Find where the given text appears and provide that cell's center as [x, y] coordinate. 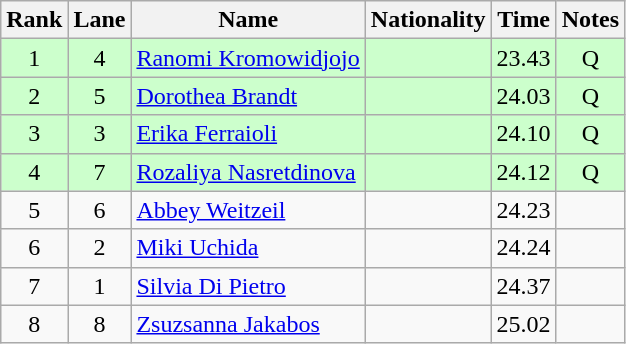
Name [248, 20]
Time [524, 20]
24.03 [524, 96]
Notes [590, 20]
Lane [100, 20]
Erika Ferraioli [248, 134]
24.12 [524, 172]
24.24 [524, 248]
24.10 [524, 134]
Rozaliya Nasretdinova [248, 172]
Zsuzsanna Jakabos [248, 324]
24.23 [524, 210]
25.02 [524, 324]
Silvia Di Pietro [248, 286]
Nationality [428, 20]
Dorothea Brandt [248, 96]
23.43 [524, 58]
Ranomi Kromowidjojo [248, 58]
Rank [34, 20]
Miki Uchida [248, 248]
24.37 [524, 286]
Abbey Weitzeil [248, 210]
